Provide the [X, Y] coordinate of the cell's center where the given text is located.  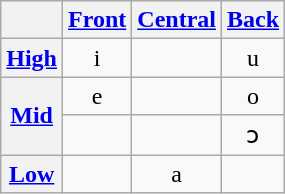
e [98, 96]
Front [98, 20]
ɔ [254, 135]
i [98, 58]
Low [32, 173]
Back [254, 20]
Central [177, 20]
High [32, 58]
u [254, 58]
a [177, 173]
o [254, 96]
Mid [32, 116]
